Search for the cell housing the specified text and yield its (X, Y) center coordinate. 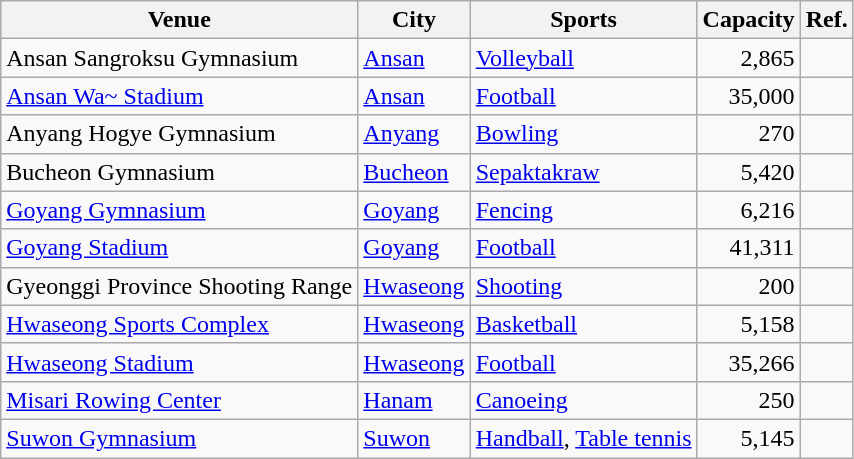
Handball, Table tennis (584, 438)
Shooting (584, 286)
41,311 (748, 248)
Anyang (414, 134)
35,266 (748, 362)
5,145 (748, 438)
6,216 (748, 210)
5,158 (748, 324)
Capacity (748, 20)
200 (748, 286)
2,865 (748, 58)
Fencing (584, 210)
Venue (180, 20)
Bowling (584, 134)
Hanam (414, 400)
Misari Rowing Center (180, 400)
Goyang Gymnasium (180, 210)
5,420 (748, 172)
Ansan Sangroksu Gymnasium (180, 58)
35,000 (748, 96)
Suwon Gymnasium (180, 438)
Volleyball (584, 58)
Sepaktakraw (584, 172)
Ref. (826, 20)
Goyang Stadium (180, 248)
Hwaseong Stadium (180, 362)
Basketball (584, 324)
Hwaseong Sports Complex (180, 324)
Suwon (414, 438)
Ansan Wa~ Stadium (180, 96)
Bucheon Gymnasium (180, 172)
Anyang Hogye Gymnasium (180, 134)
Canoeing (584, 400)
City (414, 20)
Sports (584, 20)
Gyeonggi Province Shooting Range (180, 286)
250 (748, 400)
Bucheon (414, 172)
270 (748, 134)
